Detect which cell encompasses the target text, then output its [x, y] center coordinate. 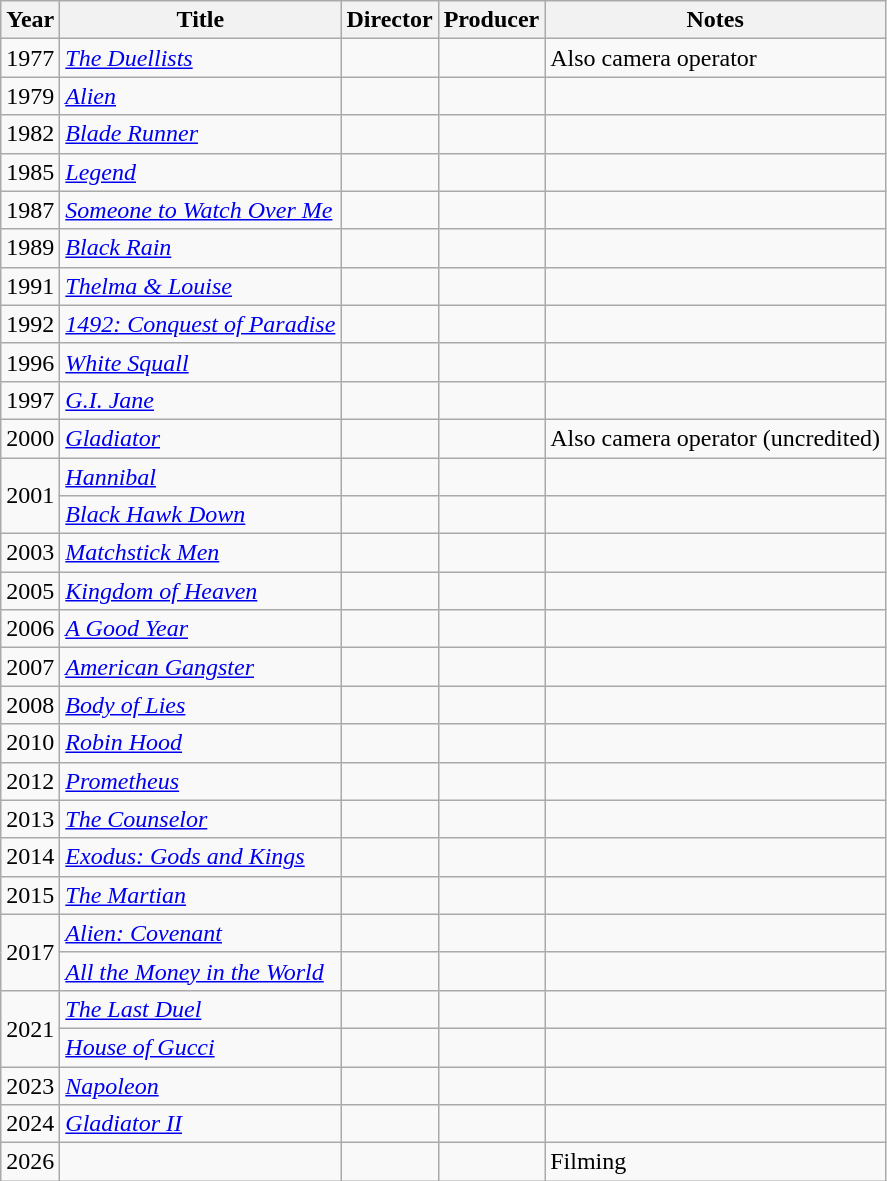
The Last Duel [200, 1009]
2010 [30, 743]
1985 [30, 172]
G.I. Jane [200, 400]
Matchstick Men [200, 553]
1989 [30, 248]
1991 [30, 286]
Napoleon [200, 1085]
2021 [30, 1028]
Kingdom of Heaven [200, 591]
1492: Conquest of Paradise [200, 324]
The Counselor [200, 819]
Gladiator [200, 438]
2012 [30, 781]
1992 [30, 324]
Also camera operator [716, 58]
Robin Hood [200, 743]
Producer [492, 20]
2024 [30, 1124]
2007 [30, 667]
2026 [30, 1162]
Also camera operator (uncredited) [716, 438]
The Martian [200, 895]
2006 [30, 629]
Year [30, 20]
2008 [30, 705]
Body of Lies [200, 705]
2015 [30, 895]
1979 [30, 96]
2013 [30, 819]
Someone to Watch Over Me [200, 210]
2023 [30, 1085]
Black Hawk Down [200, 515]
Director [390, 20]
1987 [30, 210]
Prometheus [200, 781]
Legend [200, 172]
1997 [30, 400]
2000 [30, 438]
Hannibal [200, 477]
1996 [30, 362]
Filming [716, 1162]
2005 [30, 591]
Black Rain [200, 248]
Blade Runner [200, 134]
White Squall [200, 362]
A Good Year [200, 629]
Alien [200, 96]
2001 [30, 496]
1982 [30, 134]
Alien: Covenant [200, 933]
American Gangster [200, 667]
Title [200, 20]
2003 [30, 553]
Thelma & Louise [200, 286]
The Duellists [200, 58]
2014 [30, 857]
Gladiator II [200, 1124]
House of Gucci [200, 1047]
1977 [30, 58]
All the Money in the World [200, 971]
Notes [716, 20]
2017 [30, 952]
Exodus: Gods and Kings [200, 857]
